Provide the [x, y] coordinate of the cell's center where the given text is located.  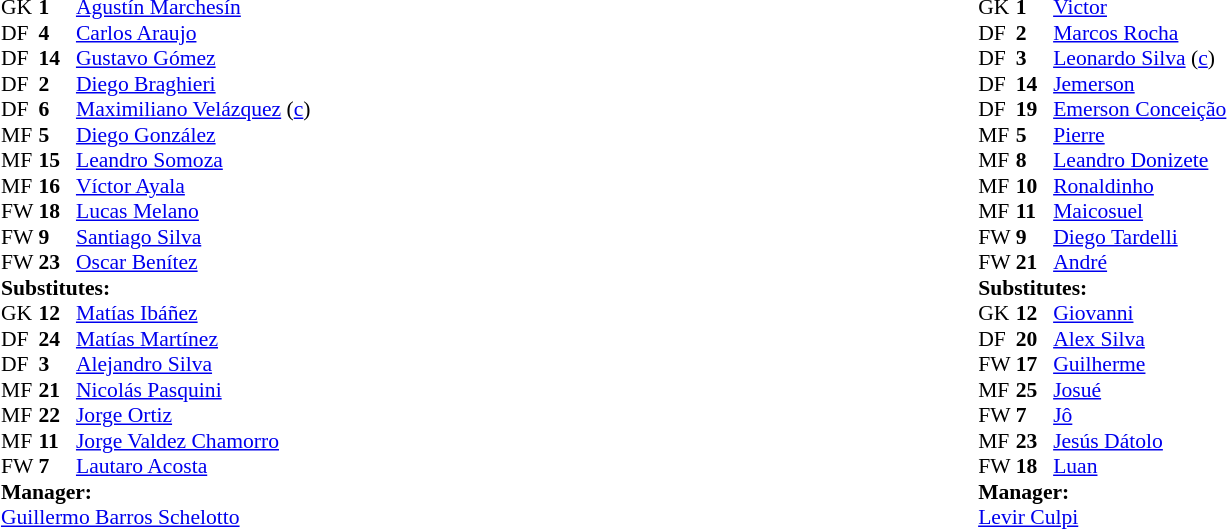
6 [57, 109]
Leandro Somoza [194, 161]
Ronaldinho [1140, 186]
Alex Silva [1140, 339]
16 [57, 186]
Diego Tardelli [1140, 237]
Gustavo Gómez [194, 59]
19 [1035, 109]
Jorge Valdez Chamorro [194, 441]
10 [1035, 186]
Matías Martínez [194, 339]
Leandro Donizete [1140, 161]
Oscar Benítez [194, 263]
Jesús Dátolo [1140, 441]
Carlos Araujo [194, 33]
Pierre [1140, 135]
Víctor Ayala [194, 186]
Marcos Rocha [1140, 33]
Leonardo Silva (c) [1140, 59]
Matías Ibáñez [194, 313]
Jorge Ortiz [194, 415]
24 [57, 339]
Lautaro Acosta [194, 467]
20 [1035, 339]
Alejandro Silva [194, 365]
Josué [1140, 390]
Nicolás Pasquini [194, 390]
Maximiliano Velázquez (c) [194, 109]
André [1140, 263]
22 [57, 415]
Diego Braghieri [194, 84]
Emerson Conceição [1140, 109]
Diego González [194, 135]
Jô [1140, 415]
Giovanni [1140, 313]
Guilherme [1140, 365]
25 [1035, 390]
Lucas Melano [194, 211]
Santiago Silva [194, 237]
Maicosuel [1140, 211]
8 [1035, 161]
Luan [1140, 467]
4 [57, 33]
15 [57, 161]
17 [1035, 365]
Jemerson [1140, 84]
